Extract the (x, y) coordinate from the center of the cell holding the provided text.  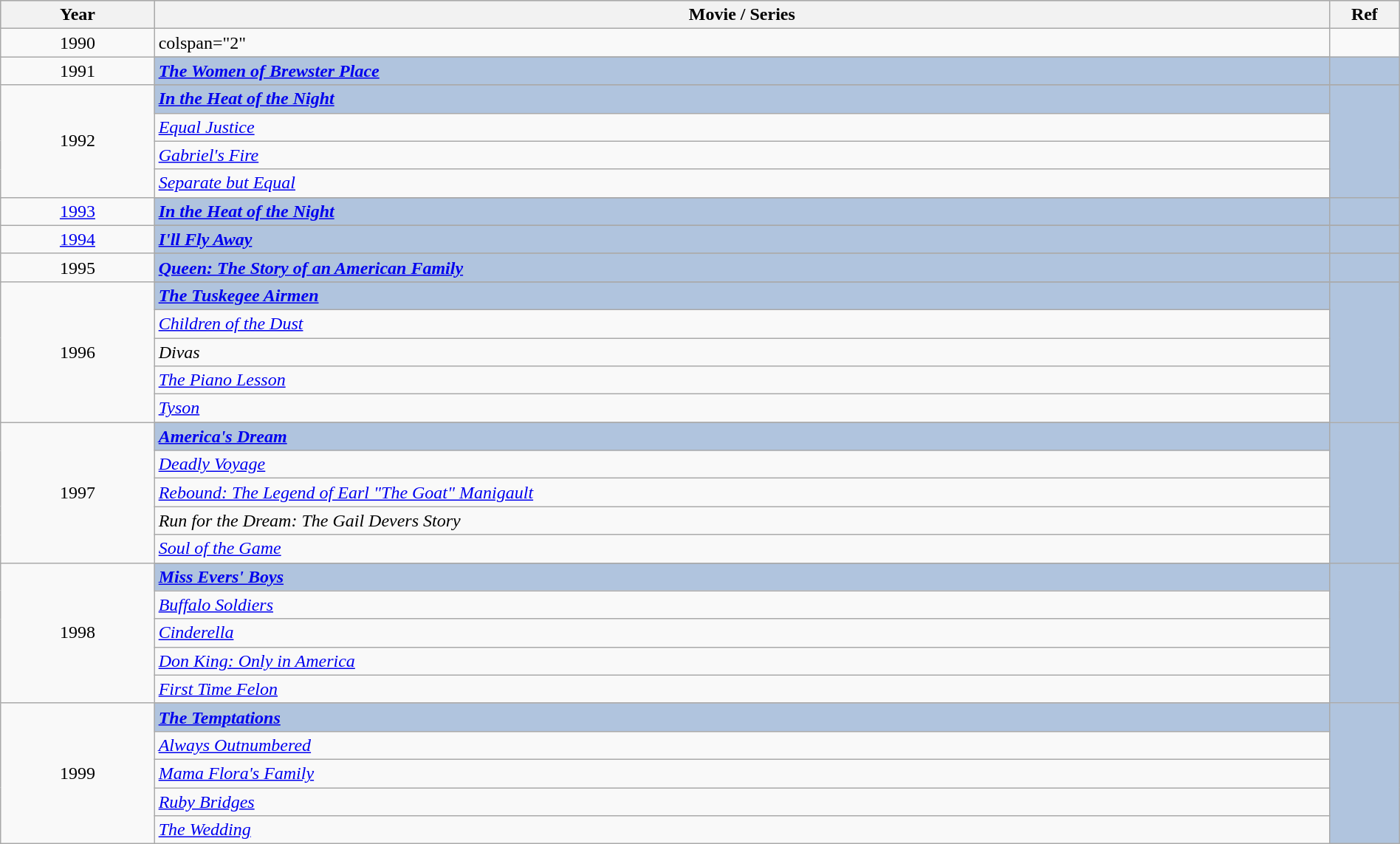
colspan="2" (741, 43)
Movie / Series (741, 15)
Run for the Dream: The Gail Devers Story (741, 521)
1995 (78, 267)
The Tuskegee Airmen (741, 295)
First Time Felon (741, 689)
Children of the Dust (741, 323)
1999 (78, 773)
Rebound: The Legend of Earl "The Goat" Manigault (741, 493)
The Temptations (741, 717)
1997 (78, 493)
Don King: Only in America (741, 661)
Miss Evers' Boys (741, 577)
1992 (78, 141)
The Wedding (741, 830)
Equal Justice (741, 127)
1990 (78, 43)
1994 (78, 239)
The Women of Brewster Place (741, 71)
Separate but Equal (741, 183)
Buffalo Soldiers (741, 605)
I'll Fly Away (741, 239)
Deadly Voyage (741, 464)
1998 (78, 633)
1993 (78, 211)
Queen: The Story of an American Family (741, 267)
Ref (1365, 15)
Always Outnumbered (741, 745)
Mama Flora's Family (741, 773)
Divas (741, 352)
Soul of the Game (741, 549)
Ruby Bridges (741, 801)
1991 (78, 71)
America's Dream (741, 436)
Gabriel's Fire (741, 155)
Tyson (741, 408)
Cinderella (741, 633)
The Piano Lesson (741, 380)
Year (78, 15)
1996 (78, 351)
